Provide the (x, y) coordinate of the cell's center where the given text is located.  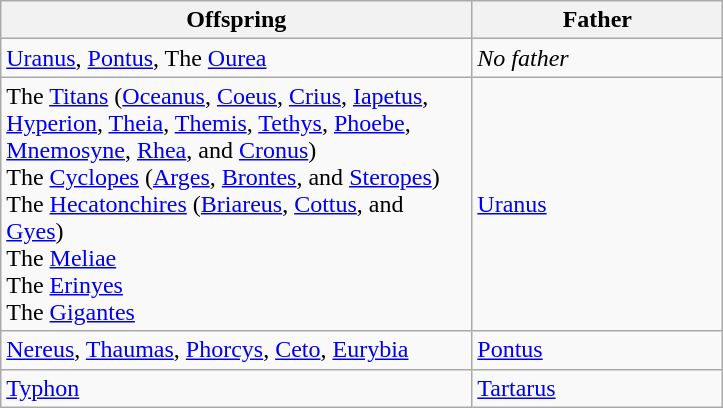
Nereus, Thaumas, Phorcys, Ceto, Eurybia (236, 350)
Offspring (236, 20)
Uranus (598, 204)
Father (598, 20)
No father (598, 58)
Tartarus (598, 388)
Uranus, Pontus, The Ourea (236, 58)
Typhon (236, 388)
Pontus (598, 350)
